Extract the (X, Y) coordinate from the center of the cell holding the provided text.  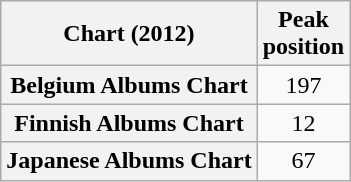
Finnish Albums Chart (129, 123)
Chart (2012) (129, 34)
Japanese Albums Chart (129, 161)
12 (303, 123)
197 (303, 85)
67 (303, 161)
Belgium Albums Chart (129, 85)
Peakposition (303, 34)
